From the cell containing the given text, extract its center point as (x, y) coordinate. 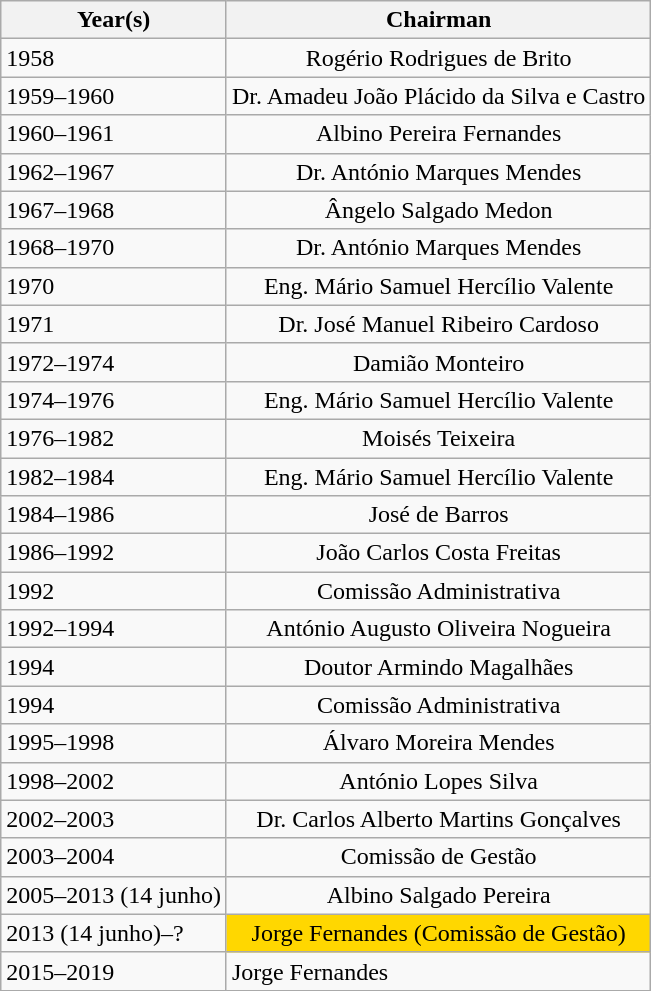
1960–1961 (114, 134)
1967–1968 (114, 210)
António Lopes Silva (438, 781)
2003–2004 (114, 857)
2005–2013 (14 junho) (114, 895)
Jorge Fernandes (Comissão de Gestão) (438, 933)
1976–1982 (114, 438)
Rogério Rodrigues de Brito (438, 58)
Dr. Amadeu João Plácido da Silva e Castro (438, 96)
Dr. Carlos Alberto Martins Gonçalves (438, 819)
1958 (114, 58)
Doutor Armindo Magalhães (438, 667)
2015–2019 (114, 971)
1992 (114, 591)
Álvaro Moreira Mendes (438, 743)
Year(s) (114, 20)
José de Barros (438, 515)
Damião Monteiro (438, 362)
1982–1984 (114, 477)
Jorge Fernandes (438, 971)
1971 (114, 324)
1959–1960 (114, 96)
Ângelo Salgado Medon (438, 210)
António Augusto Oliveira Nogueira (438, 629)
Albino Salgado Pereira (438, 895)
Dr. José Manuel Ribeiro Cardoso (438, 324)
1992–1994 (114, 629)
1962–1967 (114, 172)
1995–1998 (114, 743)
1972–1974 (114, 362)
Comissão de Gestão (438, 857)
Chairman (438, 20)
Albino Pereira Fernandes (438, 134)
1974–1976 (114, 400)
1968–1970 (114, 248)
1970 (114, 286)
João Carlos Costa Freitas (438, 553)
2013 (14 junho)–? (114, 933)
1984–1986 (114, 515)
Moisés Teixeira (438, 438)
1986–1992 (114, 553)
1998–2002 (114, 781)
2002–2003 (114, 819)
